Find where the given text appears and provide that cell's center as [x, y] coordinate. 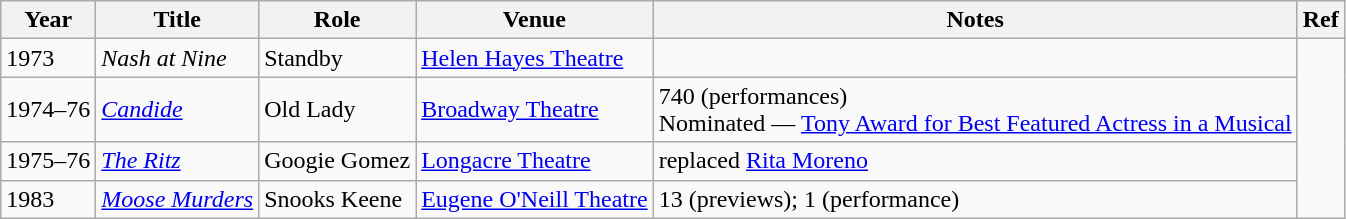
The Ritz [178, 161]
Notes [975, 20]
740 (performances)Nominated — Tony Award for Best Featured Actress in a Musical [975, 110]
Old Lady [338, 110]
13 (previews); 1 (performance) [975, 199]
Year [48, 20]
Eugene O'Neill Theatre [535, 199]
Helen Hayes Theatre [535, 58]
Nash at Nine [178, 58]
Standby [338, 58]
Googie Gomez [338, 161]
Role [338, 20]
replaced Rita Moreno [975, 161]
Longacre Theatre [535, 161]
Moose Murders [178, 199]
Candide [178, 110]
1983 [48, 199]
Title [178, 20]
Venue [535, 20]
1975–76 [48, 161]
1973 [48, 58]
1974–76 [48, 110]
Broadway Theatre [535, 110]
Ref [1320, 20]
Snooks Keene [338, 199]
